For the text-containing cell, return its midpoint in (X, Y) coordinate format. 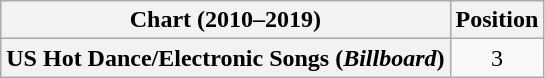
Chart (2010–2019) (226, 20)
3 (497, 58)
Position (497, 20)
US Hot Dance/Electronic Songs (Billboard) (226, 58)
